Find where the given text appears and provide that cell's center as [X, Y] coordinate. 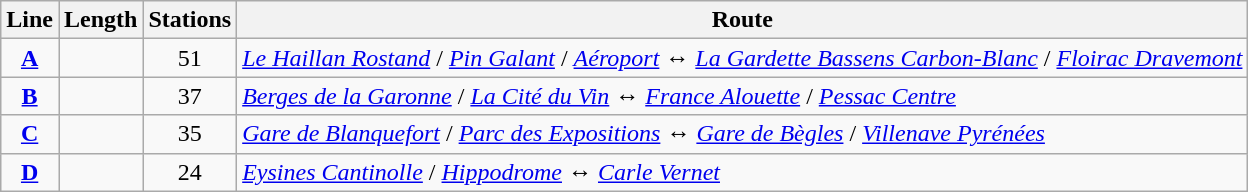
51 [190, 58]
Route [742, 20]
35 [190, 134]
37 [190, 96]
Gare de Blanquefort / Parc des Expositions ↔ Gare de Bègles / Villenave Pyrénées [742, 134]
Eysines Cantinolle / Hippodrome ↔ Carle Vernet [742, 172]
Line [30, 20]
D [30, 172]
B [30, 96]
A [30, 58]
Stations [190, 20]
Berges de la Garonne / La Cité du Vin ↔ France Alouette / Pessac Centre [742, 96]
Length [100, 20]
24 [190, 172]
C [30, 134]
Le Haillan Rostand / Pin Galant / Aéroport ↔ La Gardette Bassens Carbon-Blanc / Floirac Dravemont [742, 58]
